Pinpoint the cell where the given text exists, returning its [x, y] midpoint coordinate. 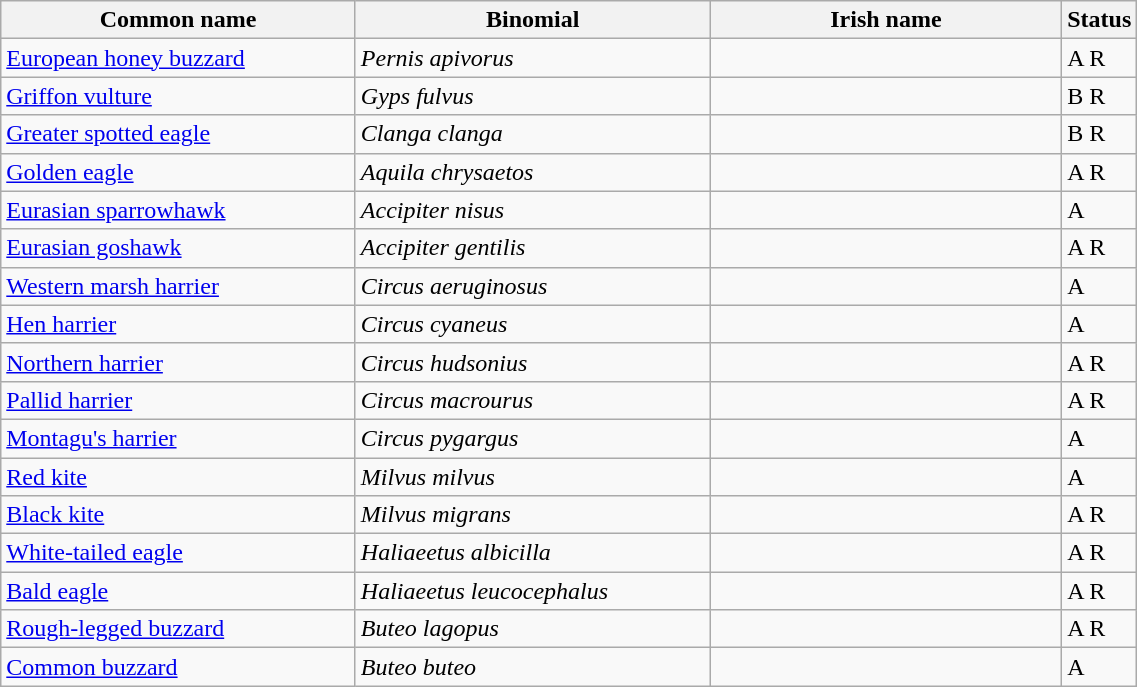
Bald eagle [178, 591]
Clanga clanga [532, 134]
Haliaeetus albicilla [532, 553]
Gyps fulvus [532, 96]
European honey buzzard [178, 58]
Western marsh harrier [178, 286]
Circus macrourus [532, 400]
Status [1100, 20]
Eurasian goshawk [178, 248]
Buteo buteo [532, 667]
Pallid harrier [178, 400]
Northern harrier [178, 362]
Greater spotted eagle [178, 134]
Black kite [178, 515]
Hen harrier [178, 324]
Pernis apivorus [532, 58]
Accipiter gentilis [532, 248]
Binomial [532, 20]
Aquila chrysaetos [532, 172]
Circus aeruginosus [532, 286]
Milvus milvus [532, 477]
White-tailed eagle [178, 553]
Circus pygargus [532, 438]
Griffon vulture [178, 96]
Red kite [178, 477]
Circus hudsonius [532, 362]
Golden eagle [178, 172]
Haliaeetus leucocephalus [532, 591]
Buteo lagopus [532, 629]
Irish name [886, 20]
Eurasian sparrowhawk [178, 210]
Rough-legged buzzard [178, 629]
Circus cyaneus [532, 324]
Accipiter nisus [532, 210]
Montagu's harrier [178, 438]
Common name [178, 20]
Common buzzard [178, 667]
Milvus migrans [532, 515]
